For the text-containing cell, return its midpoint in (X, Y) coordinate format. 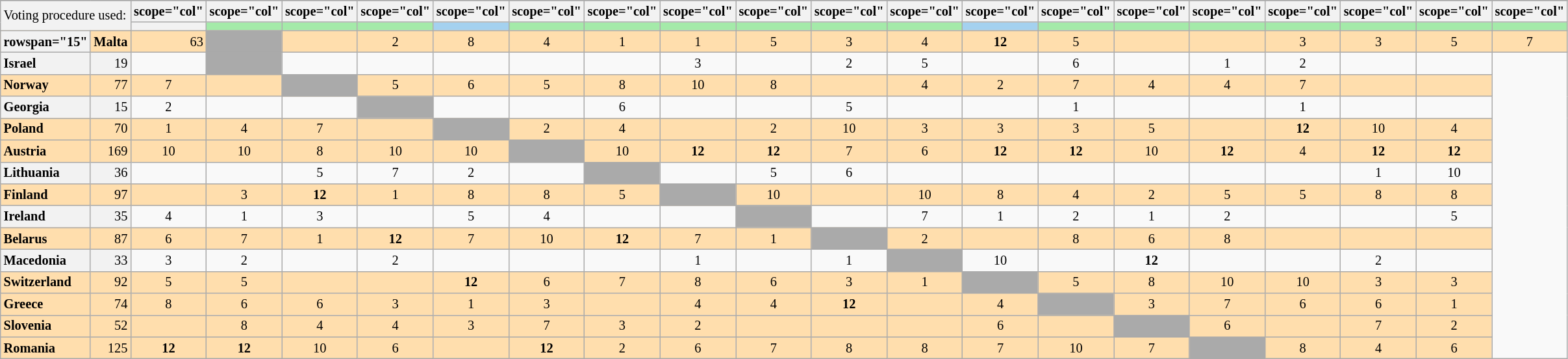
36 (110, 173)
169 (110, 151)
Ireland (45, 217)
Israel (45, 63)
Finland (45, 194)
rowspan="15" (45, 42)
92 (110, 282)
Poland (45, 129)
Macedonia (45, 260)
74 (110, 304)
35 (110, 217)
Malta (110, 42)
Norway (45, 85)
125 (110, 348)
97 (110, 194)
63 (168, 42)
Belarus (45, 239)
Voting procedure used: (66, 15)
Slovenia (45, 326)
Lithuania (45, 173)
77 (110, 85)
15 (110, 107)
Switzerland (45, 282)
70 (110, 129)
52 (110, 326)
Romania (45, 348)
33 (110, 260)
87 (110, 239)
Greece (45, 304)
Georgia (45, 107)
19 (110, 63)
Austria (45, 151)
